Detect which cell encompasses the target text, then output its (X, Y) center coordinate. 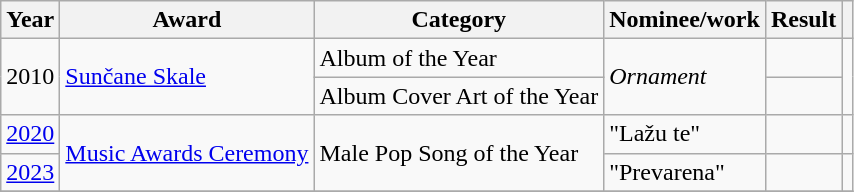
Result (803, 20)
Album Cover Art of the Year (459, 96)
Music Awards Ceremony (187, 153)
"Prevarena" (685, 172)
Year (30, 20)
Nominee/work (685, 20)
"Lažu te" (685, 134)
Category (459, 20)
2010 (30, 77)
Ornament (685, 77)
Award (187, 20)
2020 (30, 134)
2023 (30, 172)
Sunčane Skale (187, 77)
Album of the Year (459, 58)
Male Pop Song of the Year (459, 153)
